Find where the given text appears and provide that cell's center as [X, Y] coordinate. 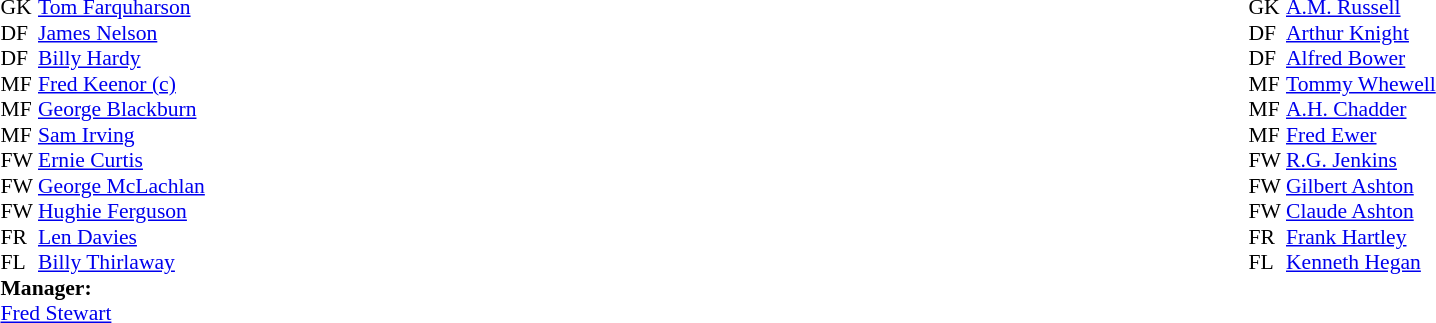
James Nelson [188, 33]
Ernie Curtis [188, 161]
George McLachlan [188, 186]
Hughie Ferguson [188, 211]
Fred Keenor (c) [188, 84]
Sam Irving [188, 135]
Billy Hardy [188, 59]
Billy Thirlaway [188, 263]
Len Davies [188, 237]
Manager: [169, 288]
George Blackburn [188, 109]
